Search for the cell housing the specified text and yield its [x, y] center coordinate. 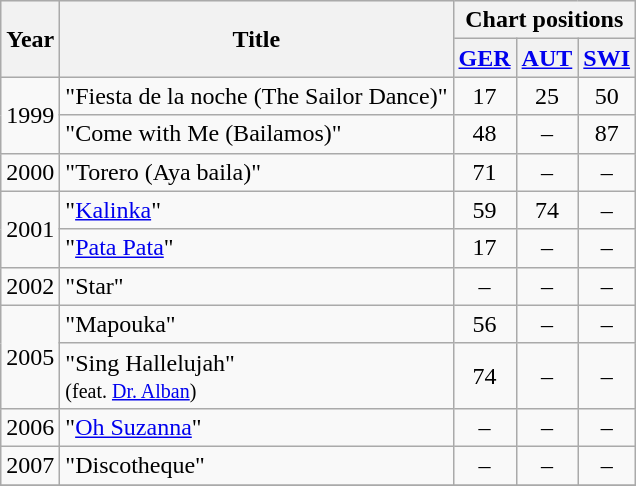
56 [484, 324]
2000 [30, 172]
1999 [30, 115]
"Oh Suzanna" [256, 427]
48 [484, 134]
"Torero (Aya baila)" [256, 172]
GER [484, 58]
"Discotheque" [256, 465]
59 [484, 210]
2002 [30, 286]
"Sing Hallelujah"(feat. Dr. Alban) [256, 376]
"Fiesta de la noche (The Sailor Dance)" [256, 96]
25 [547, 96]
SWI [607, 58]
Year [30, 39]
"Kalinka" [256, 210]
"Star" [256, 286]
Chart positions [544, 20]
71 [484, 172]
50 [607, 96]
2005 [30, 356]
"Come with Me (Bailamos)" [256, 134]
AUT [547, 58]
"Mapouka" [256, 324]
"Pata Pata" [256, 248]
2006 [30, 427]
87 [607, 134]
2001 [30, 229]
Title [256, 39]
2007 [30, 465]
